From the cell containing the given text, extract its center point as (X, Y) coordinate. 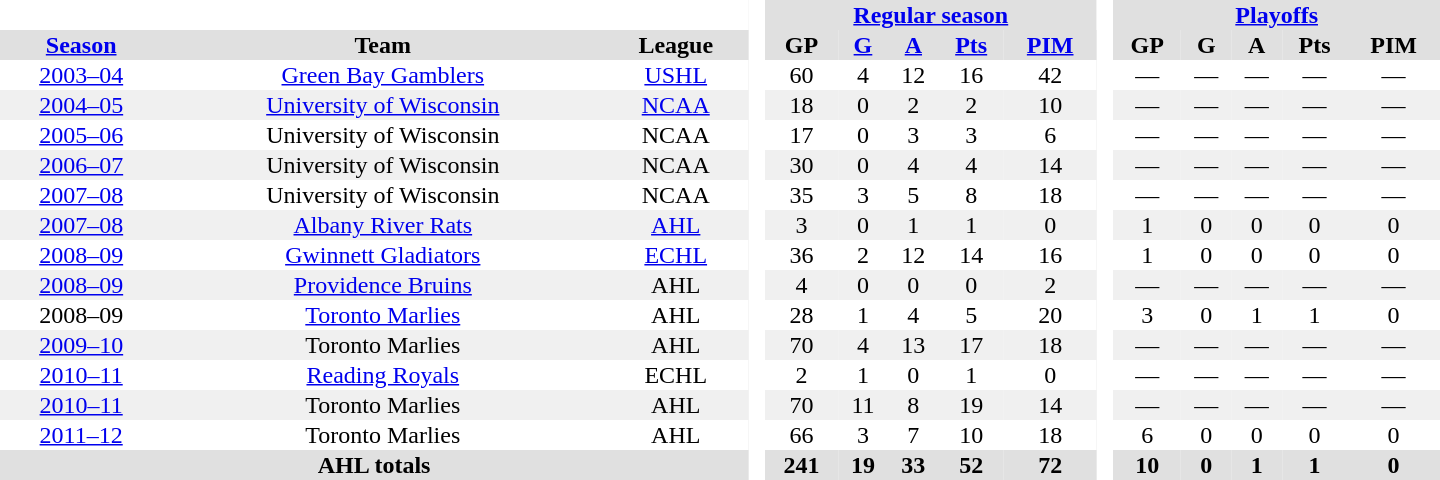
2011–12 (81, 435)
2005–06 (81, 135)
66 (802, 435)
Regular season (931, 15)
33 (913, 465)
60 (802, 75)
52 (972, 465)
35 (802, 195)
League (676, 45)
Team (382, 45)
Albany River Rats (382, 225)
30 (802, 165)
13 (913, 345)
11 (863, 405)
2004–05 (81, 105)
Playoffs (1276, 15)
2006–07 (81, 165)
72 (1050, 465)
42 (1050, 75)
2009–10 (81, 345)
241 (802, 465)
USHL (676, 75)
Providence Bruins (382, 285)
Green Bay Gamblers (382, 75)
Reading Royals (382, 375)
20 (1050, 315)
Season (81, 45)
28 (802, 315)
36 (802, 255)
AHL totals (374, 465)
7 (913, 435)
Gwinnett Gladiators (382, 255)
2003–04 (81, 75)
